Provide the (X, Y) coordinate of the cell's center where the given text is located.  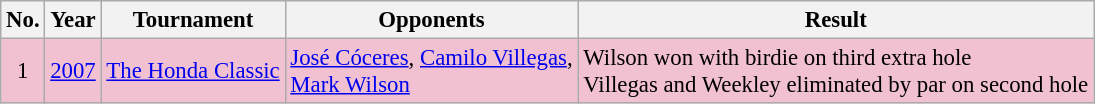
The Honda Classic (193, 72)
Wilson won with birdie on third extra holeVillegas and Weekley eliminated by par on second hole (836, 72)
2007 (73, 72)
Tournament (193, 20)
No. (23, 20)
Opponents (432, 20)
Result (836, 20)
1 (23, 72)
Year (73, 20)
José Cóceres, Camilo Villegas, Mark Wilson (432, 72)
